Locate the cell with the specified text and output its [x, y] center coordinate. 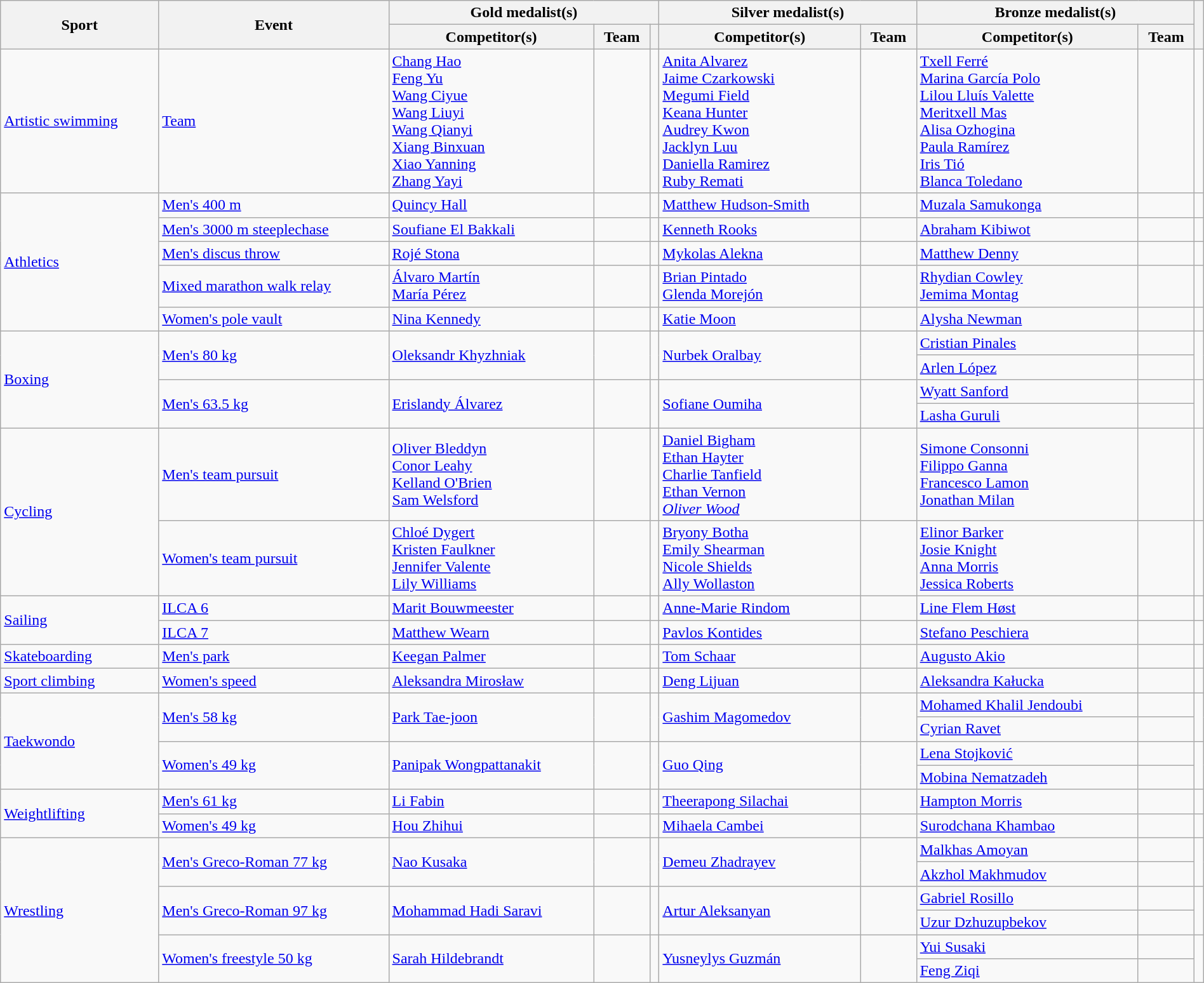
Men's 400 m [274, 205]
Sport [80, 25]
Simone ConsonniFilippo GannaFrancesco LamonJonathan Milan [1027, 474]
Katie Moon [759, 319]
Mixed marathon walk relay [274, 286]
Akzhol Makhmudov [1027, 874]
Uzur Dzhuzupbekov [1027, 922]
Sofiane Oumiha [759, 403]
Aleksandra Kałucka [1027, 681]
Bryony BothaEmily ShearmanNicole ShieldsAlly Wollaston [759, 559]
Arlen López [1027, 367]
Anne-Marie Rindom [759, 608]
Men's Greco-Roman 97 kg [274, 910]
Mihaela Cambei [759, 826]
Matthew Wearn [492, 632]
Erislandy Álvarez [492, 403]
Women's pole vault [274, 319]
Men's 63.5 kg [274, 403]
Sailing [80, 620]
Skateboarding [80, 657]
Artur Aleksanyan [759, 910]
Chang HaoFeng YuWang CiyueWang LiuyiWang QianyiXiang BinxuanXiao YanningZhang Yayi [492, 121]
Nina Kennedy [492, 319]
Women's team pursuit [274, 559]
Tom Schaar [759, 657]
Deng Lijuan [759, 681]
Stefano Peschiera [1027, 632]
Gashim Magomedov [759, 717]
Theerapong Silachai [759, 801]
Women's speed [274, 681]
Yui Susaki [1027, 947]
Bronze medalist(s) [1055, 13]
Kenneth Rooks [759, 229]
Nao Kusaka [492, 862]
Gabriel Rosillo [1027, 898]
Event [274, 25]
Lasha Guruli [1027, 415]
Malkhas Amoyan [1027, 850]
Athletics [80, 262]
ILCA 6 [274, 608]
Wrestling [80, 910]
Aleksandra Mirosław [492, 681]
Álvaro Martín María Pérez [492, 286]
Taekwondo [80, 741]
Quincy Hall [492, 205]
Elinor BarkerJosie KnightAnna MorrisJessica Roberts [1027, 559]
Feng Ziqi [1027, 971]
Men's team pursuit [274, 474]
Demeu Zhadrayev [759, 862]
Men's park [274, 657]
Soufiane El Bakkali [492, 229]
Oleksandr Khyzhniak [492, 355]
Silver medalist(s) [787, 13]
Augusto Akio [1027, 657]
Wyatt Sanford [1027, 391]
Nurbek Oralbay [759, 355]
Men's 3000 m steeplechase [274, 229]
Alysha Newman [1027, 319]
Panipak Wongpattanakit [492, 765]
Matthew Hudson-Smith [759, 205]
Mohamed Khalil Jendoubi [1027, 705]
Txell FerréMarina García PoloLilou Lluís ValetteMeritxell MasAlisa OzhoginaPaula RamírezIris TióBlanca Toledano [1027, 121]
Cristian Pinales [1027, 343]
Chloé DygertKristen FaulknerJennifer ValenteLily Williams [492, 559]
Matthew Denny [1027, 253]
Rhydian Cowley Jemima Montag [1027, 286]
Marit Bouwmeester [492, 608]
Guo Qing [759, 765]
Li Fabin [492, 801]
Gold medalist(s) [524, 13]
Sarah Hildebrandt [492, 959]
Mobina Nematzadeh [1027, 777]
Mykolas Alekna [759, 253]
Cycling [80, 512]
Hou Zhihui [492, 826]
Artistic swimming [80, 121]
Anita AlvarezJaime CzarkowskiMegumi FieldKeana HunterAudrey KwonJacklyn LuuDaniella RamirezRuby Remati [759, 121]
Oliver BleddynConor LeahyKelland O'BrienSam Welsford [492, 474]
Rojé Stona [492, 253]
Muzala Samukonga [1027, 205]
Surodchana Khambao [1027, 826]
Pavlos Kontides [759, 632]
Weightlifting [80, 813]
Brian Pintado Glenda Morejón [759, 286]
Men's 80 kg [274, 355]
Lena Stojković [1027, 753]
Men's 61 kg [274, 801]
Keegan Palmer [492, 657]
Men's 58 kg [274, 717]
Abraham Kibiwot [1027, 229]
Hampton Morris [1027, 801]
Boxing [80, 379]
Park Tae-joon [492, 717]
Mohammad Hadi Saravi [492, 910]
ILCA 7 [274, 632]
Men's discus throw [274, 253]
Women's freestyle 50 kg [274, 959]
Cyrian Ravet [1027, 729]
Men's Greco-Roman 77 kg [274, 862]
Sport climbing [80, 681]
Daniel BighamEthan HayterCharlie TanfieldEthan VernonOliver Wood [759, 474]
Yusneylys Guzmán [759, 959]
Line Flem Høst [1027, 608]
